Pinpoint the cell where the given text exists, returning its [x, y] midpoint coordinate. 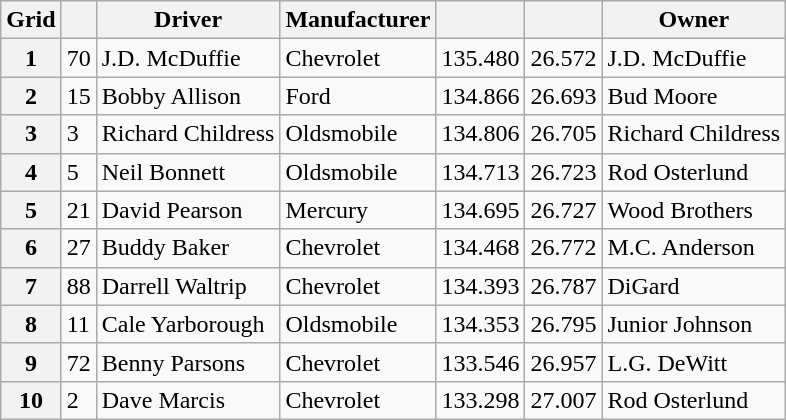
134.866 [480, 96]
David Pearson [188, 210]
Darrell Waltrip [188, 286]
26.957 [564, 362]
134.713 [480, 172]
Grid [31, 20]
Bobby Allison [188, 96]
27 [78, 248]
11 [78, 324]
Driver [188, 20]
70 [78, 58]
6 [31, 248]
88 [78, 286]
8 [31, 324]
72 [78, 362]
Manufacturer [358, 20]
26.772 [564, 248]
26.787 [564, 286]
26.723 [564, 172]
134.806 [480, 134]
134.393 [480, 286]
133.298 [480, 400]
134.468 [480, 248]
134.695 [480, 210]
Cale Yarborough [188, 324]
21 [78, 210]
4 [31, 172]
26.693 [564, 96]
134.353 [480, 324]
135.480 [480, 58]
9 [31, 362]
Wood Brothers [694, 210]
Junior Johnson [694, 324]
Neil Bonnett [188, 172]
26.727 [564, 210]
26.795 [564, 324]
M.C. Anderson [694, 248]
DiGard [694, 286]
15 [78, 96]
26.572 [564, 58]
Buddy Baker [188, 248]
26.705 [564, 134]
Bud Moore [694, 96]
L.G. DeWitt [694, 362]
10 [31, 400]
Benny Parsons [188, 362]
Ford [358, 96]
Dave Marcis [188, 400]
Owner [694, 20]
27.007 [564, 400]
Mercury [358, 210]
1 [31, 58]
133.546 [480, 362]
7 [31, 286]
